Capture the cell that displays the provided text and extract its (x, y) central coordinate. 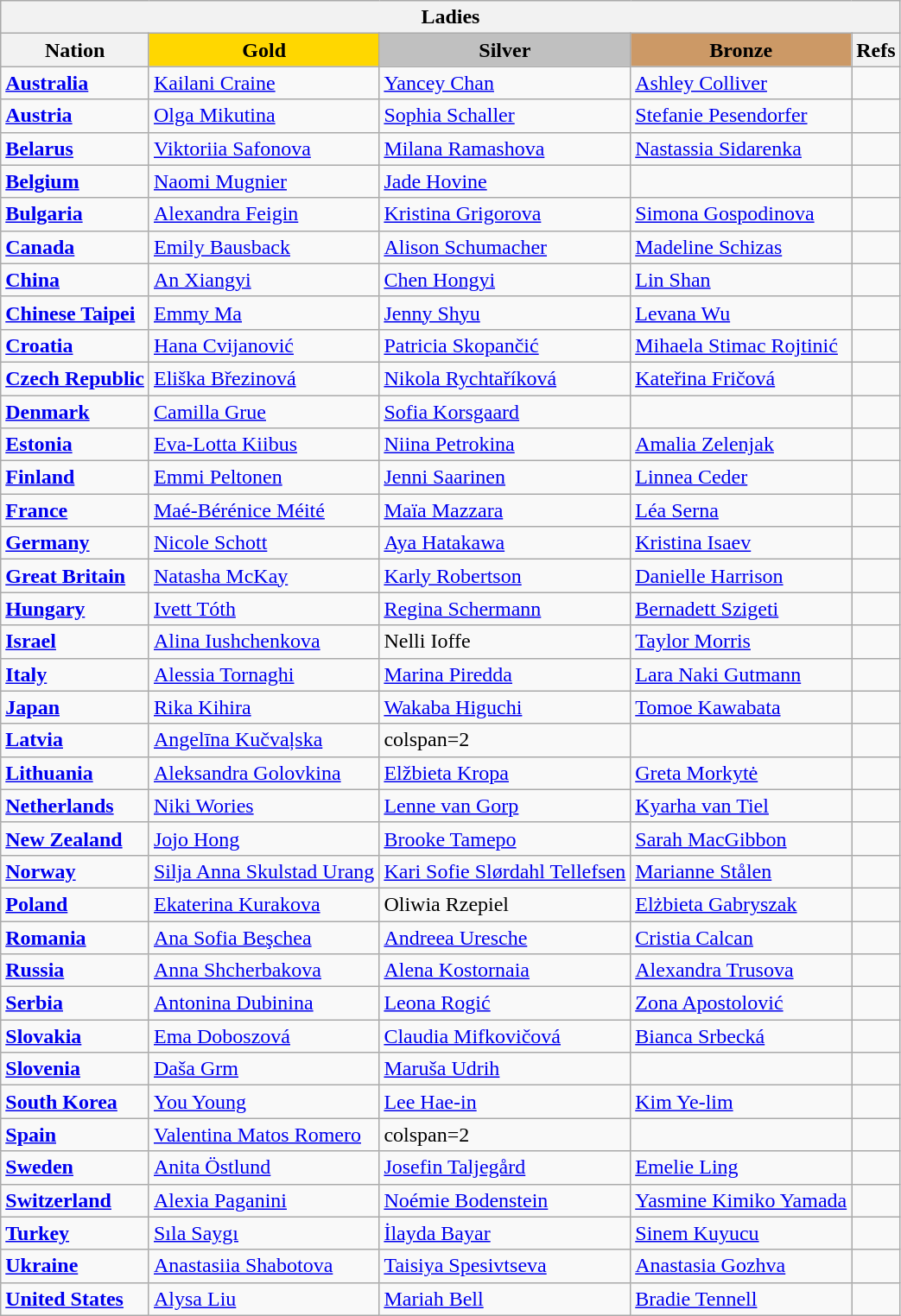
Alexandra Feigin (263, 214)
Sofia Korsgaard (504, 412)
Taisiya Spesivtseva (504, 1266)
Hana Cvijanović (263, 345)
Jade Hovine (504, 181)
Ana Sofia Beşchea (263, 937)
Bianca Srbecká (741, 1036)
Lara Naki Gutmann (741, 674)
Sıla Saygı (263, 1233)
Leona Rogić (504, 1003)
Emily Bausback (263, 247)
Yasmine Kimiko Yamada (741, 1200)
Australia (75, 83)
Lin Shan (741, 280)
Stefanie Pesendorfer (741, 116)
Amalia Zelenjak (741, 445)
United States (75, 1299)
Japan (75, 707)
New Zealand (75, 838)
Emelie Ling (741, 1167)
Latvia (75, 740)
Léa Serna (741, 510)
Romania (75, 937)
Maé-Bérénice Méité (263, 510)
Danielle Harrison (741, 576)
Olga Mikutina (263, 116)
Anita Östlund (263, 1167)
Italy (75, 674)
Turkey (75, 1233)
Lenne van Gorp (504, 806)
Taylor Morris (741, 642)
Kristina Grigorova (504, 214)
Josefin Taljegård (504, 1167)
Brooke Tamepo (504, 838)
Maïa Mazzara (504, 510)
Chinese Taipei (75, 313)
Hungary (75, 609)
Lee Hae-in (504, 1102)
Elžbieta Kropa (504, 773)
Patricia Skopančić (504, 345)
Eliška Březinová (263, 378)
Nelli Ioffe (504, 642)
Mariah Bell (504, 1299)
Finland (75, 478)
Kristina Isaev (741, 543)
Oliwia Rzepiel (504, 904)
You Young (263, 1102)
Slovenia (75, 1069)
Bronze (741, 50)
Maruša Udrih (504, 1069)
Anastasia Gozhva (741, 1266)
Alina Iushchenkova (263, 642)
Lithuania (75, 773)
Kateřina Fričová (741, 378)
Nastassia Sidarenka (741, 149)
Linnea Ceder (741, 478)
Rika Kihira (263, 707)
Bulgaria (75, 214)
Anna Shcherbakova (263, 971)
Aleksandra Golovkina (263, 773)
Nikola Rychtaříková (504, 378)
Sweden (75, 1167)
Austria (75, 116)
Eva-Lotta Kiibus (263, 445)
Gold (263, 50)
Anastasiia Shabotova (263, 1266)
Emmi Peltonen (263, 478)
Greta Morkytė (741, 773)
Ukraine (75, 1266)
China (75, 280)
Ema Doboszová (263, 1036)
South Korea (75, 1102)
Alena Kostornaia (504, 971)
Cristia Calcan (741, 937)
Viktoriia Safonova (263, 149)
Slovakia (75, 1036)
Daša Grm (263, 1069)
Kyarha van Tiel (741, 806)
Mihaela Stimac Rojtinić (741, 345)
Czech Republic (75, 378)
Israel (75, 642)
Elżbieta Gabryszak (741, 904)
Andreea Uresche (504, 937)
Jenni Saarinen (504, 478)
Jojo Hong (263, 838)
Bernadett Szigeti (741, 609)
France (75, 510)
Simona Gospodinova (741, 214)
Denmark (75, 412)
Aya Hatakawa (504, 543)
Kailani Craine (263, 83)
Belarus (75, 149)
Antonina Dubinina (263, 1003)
Niina Petrokina (504, 445)
Belgium (75, 181)
Zona Apostolović (741, 1003)
Angelīna Kučvaļska (263, 740)
Sophia Schaller (504, 116)
Valentina Matos Romero (263, 1135)
Switzerland (75, 1200)
Spain (75, 1135)
Nation (75, 50)
Canada (75, 247)
Natasha McKay (263, 576)
Serbia (75, 1003)
Refs (876, 50)
Milana Ramashova (504, 149)
Sarah MacGibbon (741, 838)
İlayda Bayar (504, 1233)
Marianne Stålen (741, 871)
Alexandra Trusova (741, 971)
Bradie Tennell (741, 1299)
Germany (75, 543)
Kari Sofie Slørdahl Tellefsen (504, 871)
Russia (75, 971)
Karly Robertson (504, 576)
Camilla Grue (263, 412)
Claudia Mifkovičová (504, 1036)
Naomi Mugnier (263, 181)
Norway (75, 871)
Nicole Schott (263, 543)
Tomoe Kawabata (741, 707)
Silver (504, 50)
Alysa Liu (263, 1299)
Alison Schumacher (504, 247)
Sinem Kuyucu (741, 1233)
Netherlands (75, 806)
An Xiangyi (263, 280)
Jenny Shyu (504, 313)
Emmy Ma (263, 313)
Ivett Tóth (263, 609)
Poland (75, 904)
Ladies (451, 17)
Silja Anna Skulstad Urang (263, 871)
Levana Wu (741, 313)
Yancey Chan (504, 83)
Niki Wories (263, 806)
Ashley Colliver (741, 83)
Alexia Paganini (263, 1200)
Wakaba Higuchi (504, 707)
Alessia Tornaghi (263, 674)
Great Britain (75, 576)
Madeline Schizas (741, 247)
Marina Piredda (504, 674)
Chen Hongyi (504, 280)
Noémie Bodenstein (504, 1200)
Kim Ye-lim (741, 1102)
Regina Schermann (504, 609)
Ekaterina Kurakova (263, 904)
Estonia (75, 445)
Croatia (75, 345)
